Return the [x, y] coordinate for the center point of the cell that contains the specified text.  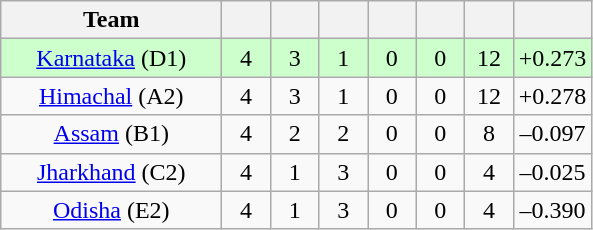
–0.390 [552, 210]
+0.278 [552, 96]
Karnataka (D1) [112, 58]
Himachal (A2) [112, 96]
Team [112, 20]
+0.273 [552, 58]
–0.025 [552, 172]
8 [490, 134]
Odisha (E2) [112, 210]
Assam (B1) [112, 134]
Jharkhand (C2) [112, 172]
–0.097 [552, 134]
